Locate the cell with the specified text and output its [x, y] center coordinate. 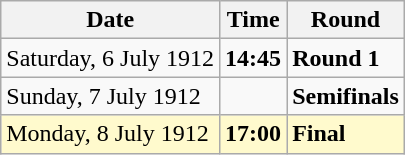
Time [254, 20]
17:00 [254, 134]
Monday, 8 July 1912 [110, 134]
Round 1 [346, 58]
Date [110, 20]
Sunday, 7 July 1912 [110, 96]
Round [346, 20]
Saturday, 6 July 1912 [110, 58]
Final [346, 134]
14:45 [254, 58]
Semifinals [346, 96]
